Output the (x, y) coordinate of the center of the cell containing the given text.  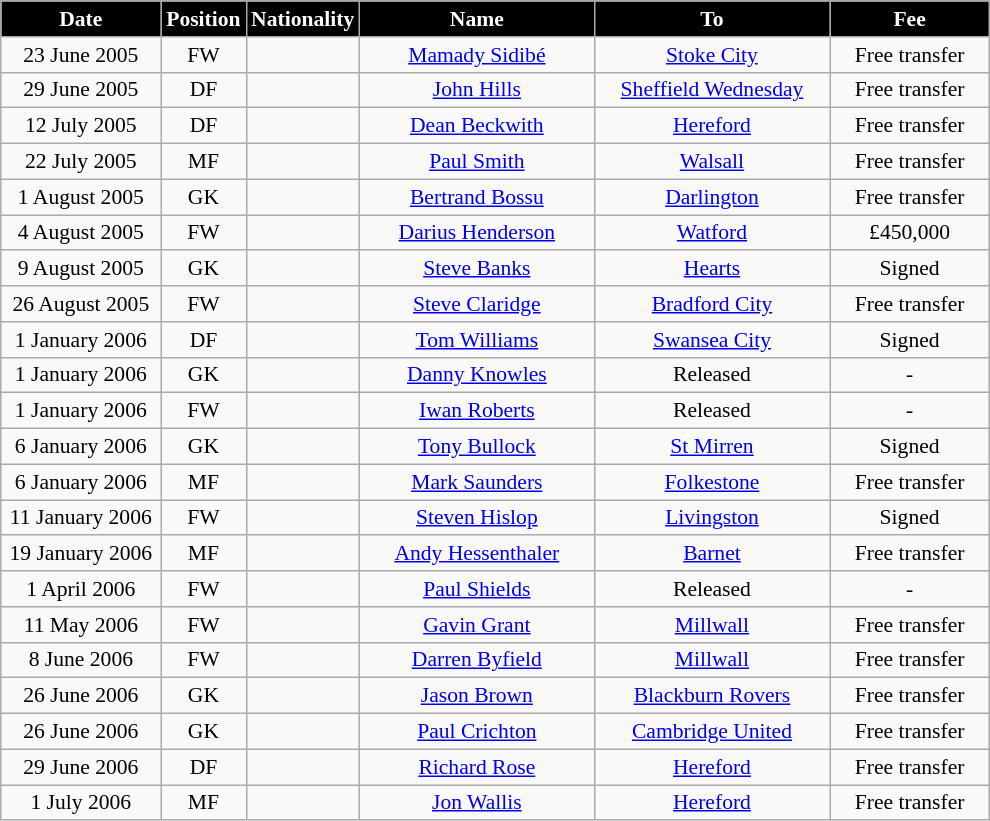
Cambridge United (712, 732)
Paul Crichton (476, 732)
Darius Henderson (476, 233)
Steven Hislop (476, 518)
Position (204, 19)
Darren Byfield (476, 660)
Tony Bullock (476, 447)
Iwan Roberts (476, 411)
John Hills (476, 90)
Blackburn Rovers (712, 696)
£450,000 (910, 233)
23 June 2005 (81, 55)
Watford (712, 233)
1 April 2006 (81, 589)
Steve Claridge (476, 304)
9 August 2005 (81, 269)
Richard Rose (476, 767)
Walsall (712, 162)
Swansea City (712, 340)
Livingston (712, 518)
12 July 2005 (81, 126)
1 July 2006 (81, 803)
St Mirren (712, 447)
4 August 2005 (81, 233)
Mamady Sidibé (476, 55)
Steve Banks (476, 269)
Hearts (712, 269)
To (712, 19)
1 August 2005 (81, 197)
Name (476, 19)
Darlington (712, 197)
11 May 2006 (81, 625)
Jason Brown (476, 696)
Bradford City (712, 304)
Jon Wallis (476, 803)
Dean Beckwith (476, 126)
Bertrand Bossu (476, 197)
Fee (910, 19)
Gavin Grant (476, 625)
Folkestone (712, 482)
8 June 2006 (81, 660)
Nationality (302, 19)
Barnet (712, 554)
29 June 2005 (81, 90)
Date (81, 19)
26 August 2005 (81, 304)
Tom Williams (476, 340)
Mark Saunders (476, 482)
Danny Knowles (476, 375)
29 June 2006 (81, 767)
Paul Shields (476, 589)
22 July 2005 (81, 162)
Andy Hessenthaler (476, 554)
Paul Smith (476, 162)
11 January 2006 (81, 518)
Stoke City (712, 55)
19 January 2006 (81, 554)
Sheffield Wednesday (712, 90)
